Output the (x, y) coordinate of the center of the cell containing the given text.  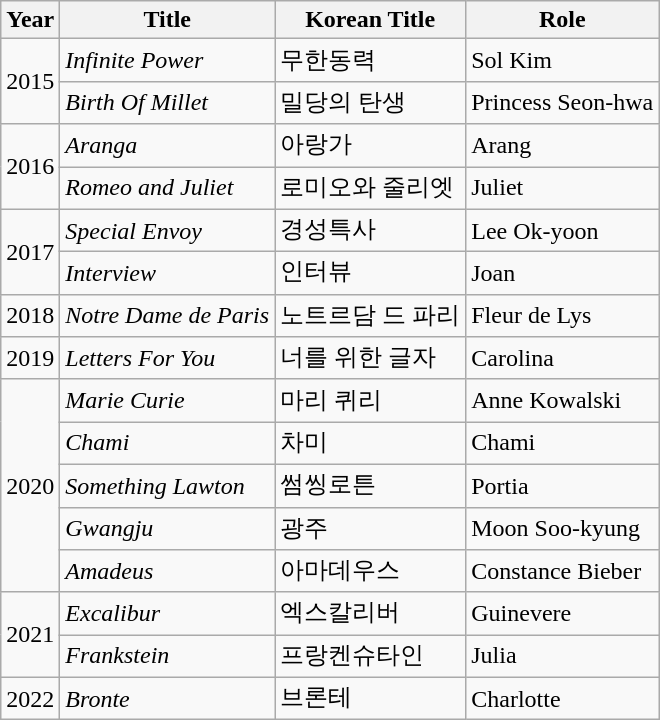
2016 (30, 166)
Notre Dame de Paris (168, 316)
Amadeus (168, 572)
Carolina (562, 358)
너를 위한 글자 (370, 358)
2015 (30, 82)
Guinevere (562, 614)
Birth Of Millet (168, 102)
Special Envoy (168, 230)
Juliet (562, 188)
Korean Title (370, 20)
Title (168, 20)
2020 (30, 486)
아마데우스 (370, 572)
Arang (562, 146)
Romeo and Juliet (168, 188)
Constance Bieber (562, 572)
Moon Soo-kyung (562, 528)
Infinite Power (168, 60)
2018 (30, 316)
Portia (562, 486)
프랑켄슈타인 (370, 656)
광주 (370, 528)
Anne Kowalski (562, 400)
Letters For You (168, 358)
Bronte (168, 698)
Role (562, 20)
Gwangju (168, 528)
경성특사 (370, 230)
Frankstein (168, 656)
인터뷰 (370, 274)
아랑가 (370, 146)
썸씽로튼 (370, 486)
무한동력 (370, 60)
Year (30, 20)
Joan (562, 274)
차미 (370, 444)
2021 (30, 634)
2019 (30, 358)
Lee Ok-yoon (562, 230)
밀당의 탄생 (370, 102)
Princess Seon-hwa (562, 102)
Fleur de Lys (562, 316)
노트르담 드 파리 (370, 316)
마리 퀴리 (370, 400)
Something Lawton (168, 486)
로미오와 줄리엣 (370, 188)
Aranga (168, 146)
브론테 (370, 698)
Interview (168, 274)
2022 (30, 698)
Charlotte (562, 698)
Julia (562, 656)
Marie Curie (168, 400)
2017 (30, 252)
엑스칼리버 (370, 614)
Sol Kim (562, 60)
Excalibur (168, 614)
